Scan for the cell matching the given text and deliver its (X, Y) coordinate at center. 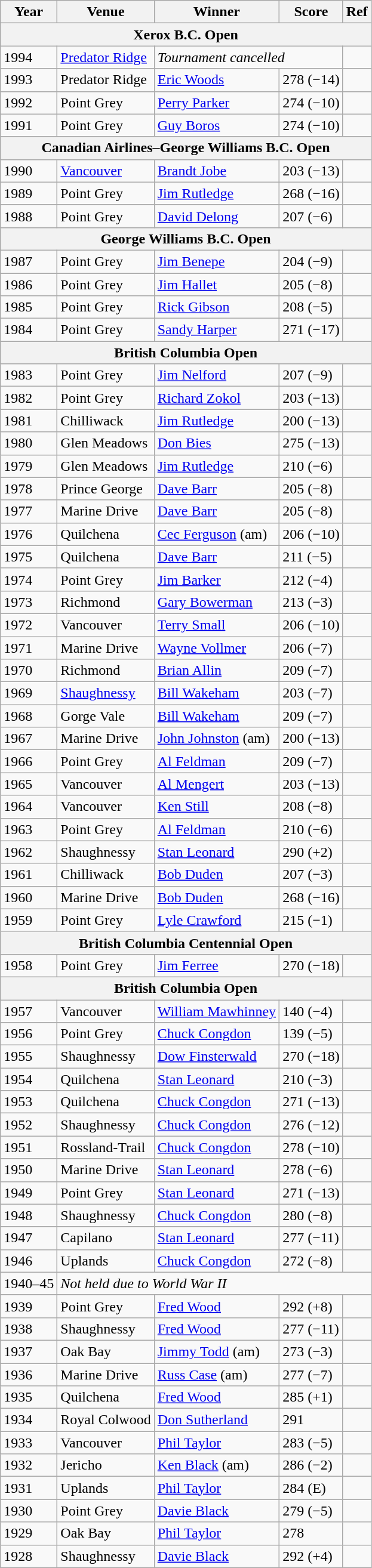
Jim Hallet (216, 285)
1964 (29, 807)
273 (−3) (312, 1351)
1991 (29, 125)
1950 (29, 1170)
Not held due to World War II (214, 1283)
Jim Barker (216, 579)
1990 (29, 171)
Rick Gibson (216, 307)
139 (−5) (312, 1034)
1967 (29, 739)
Dow Finsterwald (216, 1057)
1960 (29, 897)
1938 (29, 1329)
Wayne Vollmer (216, 647)
292 (+8) (312, 1306)
208 (−5) (312, 307)
278 (−10) (312, 1147)
1987 (29, 261)
272 (−8) (312, 1261)
1973 (29, 602)
British Columbia Centennial Open (186, 943)
Don Bies (216, 443)
Russ Case (am) (216, 1374)
Jim Ferree (216, 965)
Ken Still (216, 807)
Ken Black (am) (216, 1465)
Venue (106, 12)
284 (E) (312, 1488)
Jimmy Todd (am) (216, 1351)
William Mawhinney (216, 1011)
Sandy Harper (216, 330)
206 (−7) (312, 647)
276 (−12) (312, 1125)
207 (−3) (312, 875)
1993 (29, 80)
1976 (29, 534)
140 (−4) (312, 1011)
1965 (29, 784)
1981 (29, 421)
Score (312, 12)
Year (29, 12)
1985 (29, 307)
292 (+4) (312, 1556)
1932 (29, 1465)
Rossland-Trail (106, 1147)
1949 (29, 1193)
1962 (29, 852)
1963 (29, 829)
283 (−5) (312, 1443)
1930 (29, 1511)
278 (−6) (312, 1170)
211 (−5) (312, 557)
Royal Colwood (106, 1420)
208 (−8) (312, 807)
1957 (29, 1011)
280 (−8) (312, 1215)
203 (−7) (312, 693)
Canadian Airlines–George Williams B.C. Open (186, 148)
Winner (216, 12)
290 (+2) (312, 852)
Lyle Crawford (216, 920)
275 (−13) (312, 443)
1928 (29, 1556)
277 (−7) (312, 1374)
1961 (29, 875)
207 (−9) (312, 375)
1958 (29, 965)
1970 (29, 671)
Jericho (106, 1465)
278 (312, 1533)
1934 (29, 1420)
1994 (29, 57)
1954 (29, 1079)
291 (312, 1420)
1946 (29, 1261)
1953 (29, 1102)
George Williams B.C. Open (186, 239)
Xerox B.C. Open (186, 35)
Brandt Jobe (216, 171)
Gary Bowerman (216, 602)
1952 (29, 1125)
1929 (29, 1533)
John Johnston (am) (216, 739)
1992 (29, 103)
1937 (29, 1351)
1980 (29, 443)
Terry Small (216, 625)
Gorge Vale (106, 716)
Guy Boros (216, 125)
1969 (29, 693)
Richard Zokol (216, 398)
1972 (29, 625)
1955 (29, 1057)
Al Mengert (216, 784)
215 (−1) (312, 920)
1947 (29, 1238)
207 (−6) (312, 216)
1983 (29, 375)
Tournament cancelled (248, 57)
212 (−4) (312, 579)
1933 (29, 1443)
285 (+1) (312, 1397)
Cec Ferguson (am) (216, 534)
1940–45 (29, 1283)
213 (−3) (312, 602)
1975 (29, 557)
278 (−14) (312, 80)
Eric Woods (216, 80)
1948 (29, 1215)
Jim Benepe (216, 261)
1982 (29, 398)
Prince George (106, 489)
Perry Parker (216, 103)
1936 (29, 1374)
1956 (29, 1034)
286 (−2) (312, 1465)
Don Sutherland (216, 1420)
Ref (357, 12)
1977 (29, 511)
1968 (29, 716)
1974 (29, 579)
1988 (29, 216)
1959 (29, 920)
204 (−9) (312, 261)
279 (−5) (312, 1511)
1931 (29, 1488)
1978 (29, 489)
1989 (29, 193)
1966 (29, 761)
210 (−3) (312, 1079)
Jim Nelford (216, 375)
1939 (29, 1306)
David Delong (216, 216)
Capilano (106, 1238)
1979 (29, 466)
1986 (29, 285)
1951 (29, 1147)
1935 (29, 1397)
271 (−17) (312, 330)
1984 (29, 330)
1971 (29, 647)
Brian Allin (216, 671)
